From the cell containing the given text, extract its center point as (X, Y) coordinate. 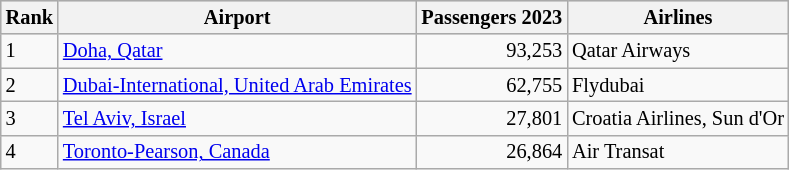
Croatia Airlines, Sun d'Or (678, 118)
Rank (30, 17)
2 (30, 85)
3 (30, 118)
Flydubai (678, 85)
1 (30, 51)
62,755 (492, 85)
Dubai-International, United Arab Emirates (237, 85)
Passengers 2023 (492, 17)
Tel Aviv, Israel (237, 118)
Airport (237, 17)
Qatar Airways (678, 51)
27,801 (492, 118)
Toronto-Pearson, Canada (237, 152)
Doha, Qatar (237, 51)
26,864 (492, 152)
93,253 (492, 51)
Air Transat (678, 152)
Airlines (678, 17)
4 (30, 152)
